Scan for the cell matching the given text and deliver its (x, y) coordinate at center. 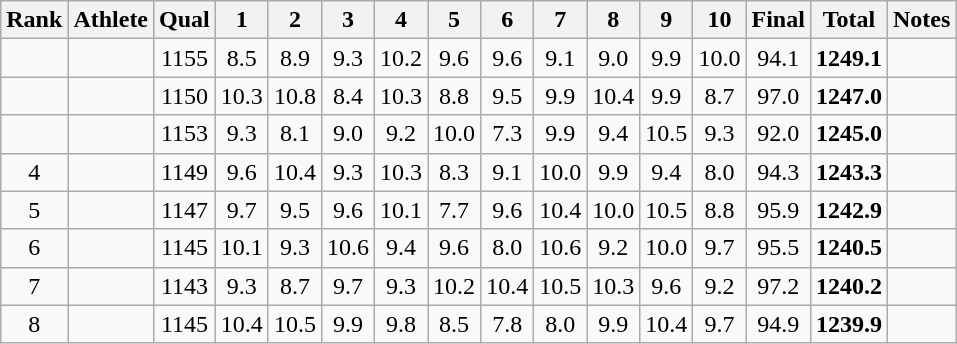
2 (294, 20)
7.8 (508, 324)
94.9 (778, 324)
7.3 (508, 134)
10.8 (294, 96)
Final (778, 20)
8.3 (454, 172)
Notes (921, 20)
92.0 (778, 134)
1 (242, 20)
Total (848, 20)
Qual (185, 20)
7.7 (454, 210)
3 (348, 20)
9.8 (402, 324)
1149 (185, 172)
97.2 (778, 286)
1245.0 (848, 134)
Rank (34, 20)
1247.0 (848, 96)
94.3 (778, 172)
94.1 (778, 58)
1240.2 (848, 286)
8.9 (294, 58)
10 (720, 20)
1155 (185, 58)
1242.9 (848, 210)
97.0 (778, 96)
8.4 (348, 96)
1143 (185, 286)
Athlete (111, 20)
1147 (185, 210)
1240.5 (848, 248)
1249.1 (848, 58)
95.5 (778, 248)
1239.9 (848, 324)
95.9 (778, 210)
9 (666, 20)
1243.3 (848, 172)
1153 (185, 134)
1150 (185, 96)
8.1 (294, 134)
